For the text-containing cell, return its midpoint in (x, y) coordinate format. 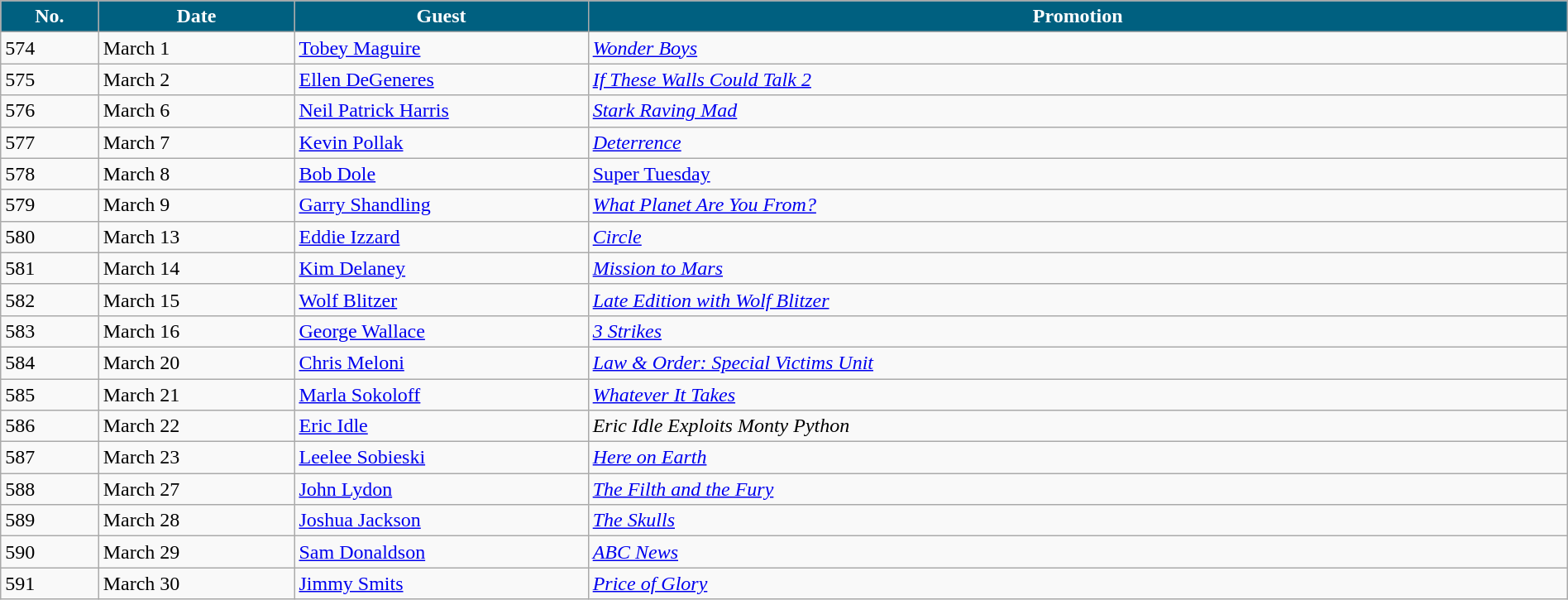
Guest (442, 17)
Deterrence (1078, 142)
Tobey Maguire (442, 48)
Joshua Jackson (442, 521)
Eddie Izzard (442, 237)
George Wallace (442, 331)
March 8 (197, 174)
Eric Idle (442, 426)
Promotion (1078, 17)
Leelee Sobieski (442, 458)
Wonder Boys (1078, 48)
586 (50, 426)
March 23 (197, 458)
No. (50, 17)
Stark Raving Mad (1078, 111)
March 1 (197, 48)
What Planet Are You From? (1078, 205)
March 27 (197, 489)
March 6 (197, 111)
March 20 (197, 362)
Kim Delaney (442, 268)
Wolf Blitzer (442, 300)
579 (50, 205)
Mission to Mars (1078, 268)
590 (50, 552)
March 2 (197, 79)
March 15 (197, 300)
The Skulls (1078, 521)
March 29 (197, 552)
If These Walls Could Talk 2 (1078, 79)
March 28 (197, 521)
Late Edition with Wolf Blitzer (1078, 300)
ABC News (1078, 552)
576 (50, 111)
3 Strikes (1078, 331)
578 (50, 174)
March 7 (197, 142)
580 (50, 237)
March 30 (197, 583)
585 (50, 395)
Ellen DeGeneres (442, 79)
587 (50, 458)
Date (197, 17)
Super Tuesday (1078, 174)
John Lydon (442, 489)
Kevin Pollak (442, 142)
574 (50, 48)
Garry Shandling (442, 205)
Neil Patrick Harris (442, 111)
Whatever It Takes (1078, 395)
583 (50, 331)
March 9 (197, 205)
584 (50, 362)
575 (50, 79)
Bob Dole (442, 174)
Law & Order: Special Victims Unit (1078, 362)
The Filth and the Fury (1078, 489)
589 (50, 521)
March 13 (197, 237)
March 14 (197, 268)
Eric Idle Exploits Monty Python (1078, 426)
582 (50, 300)
581 (50, 268)
591 (50, 583)
March 16 (197, 331)
Jimmy Smits (442, 583)
March 21 (197, 395)
Here on Earth (1078, 458)
Sam Donaldson (442, 552)
Chris Meloni (442, 362)
577 (50, 142)
Marla Sokoloff (442, 395)
Price of Glory (1078, 583)
588 (50, 489)
March 22 (197, 426)
Circle (1078, 237)
